Extract the (X, Y) coordinate from the center of the cell holding the provided text.  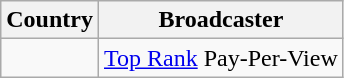
Country (50, 20)
Broadcaster (220, 20)
Top Rank Pay-Per-View (220, 58)
